Output the (x, y) coordinate of the center of the cell containing the given text.  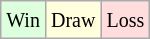
Draw (72, 20)
Win (24, 20)
Loss (126, 20)
